Scan for the cell matching the given text and deliver its (X, Y) coordinate at center. 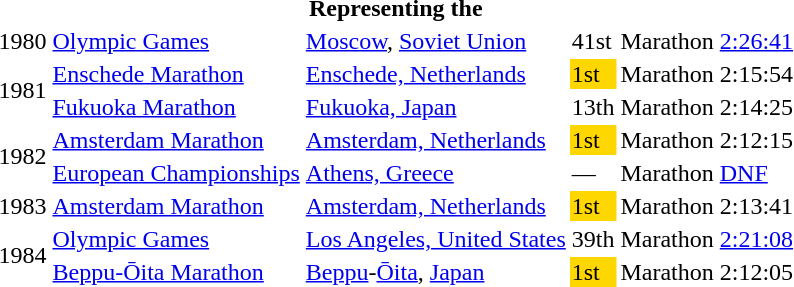
41st (593, 41)
2:14:25 (756, 107)
39th (593, 239)
13th (593, 107)
Moscow, Soviet Union (436, 41)
Fukuoka Marathon (176, 107)
2:15:54 (756, 74)
Los Angeles, United States (436, 239)
— (593, 173)
Athens, Greece (436, 173)
Fukuoka, Japan (436, 107)
2:26:41 (756, 41)
2:12:05 (756, 272)
Enschede Marathon (176, 74)
European Championships (176, 173)
2:13:41 (756, 206)
Beppu-Ōita, Japan (436, 272)
Beppu-Ōita Marathon (176, 272)
Enschede, Netherlands (436, 74)
2:12:15 (756, 140)
DNF (756, 173)
2:21:08 (756, 239)
